For the text-containing cell, return its midpoint in [x, y] coordinate format. 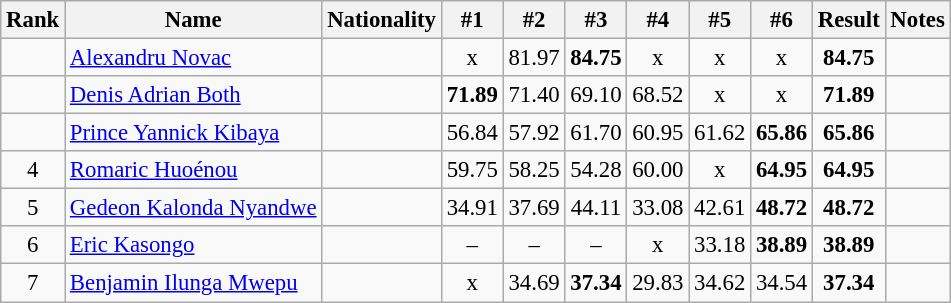
Benjamin Ilunga Mwepu [194, 283]
44.11 [596, 208]
34.91 [472, 208]
#5 [720, 20]
#2 [534, 20]
61.62 [720, 133]
42.61 [720, 208]
34.62 [720, 283]
56.84 [472, 133]
#3 [596, 20]
Gedeon Kalonda Nyandwe [194, 208]
#4 [658, 20]
81.97 [534, 58]
37.69 [534, 208]
6 [33, 245]
Name [194, 20]
33.18 [720, 245]
60.00 [658, 170]
Result [848, 20]
Nationality [382, 20]
Romaric Huoénou [194, 170]
33.08 [658, 208]
Alexandru Novac [194, 58]
34.54 [782, 283]
Denis Adrian Both [194, 95]
69.10 [596, 95]
5 [33, 208]
71.40 [534, 95]
Prince Yannick Kibaya [194, 133]
Eric Kasongo [194, 245]
61.70 [596, 133]
57.92 [534, 133]
#6 [782, 20]
#1 [472, 20]
Rank [33, 20]
60.95 [658, 133]
4 [33, 170]
68.52 [658, 95]
54.28 [596, 170]
Notes [918, 20]
34.69 [534, 283]
58.25 [534, 170]
7 [33, 283]
59.75 [472, 170]
29.83 [658, 283]
